Detect which cell encompasses the target text, then output its (x, y) center coordinate. 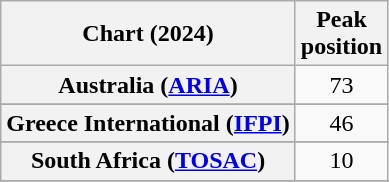
Peakposition (341, 34)
Chart (2024) (148, 34)
10 (341, 161)
Greece International (IFPI) (148, 123)
73 (341, 85)
South Africa (TOSAC) (148, 161)
46 (341, 123)
Australia (ARIA) (148, 85)
